Extract the [X, Y] coordinate from the center of the cell holding the provided text.  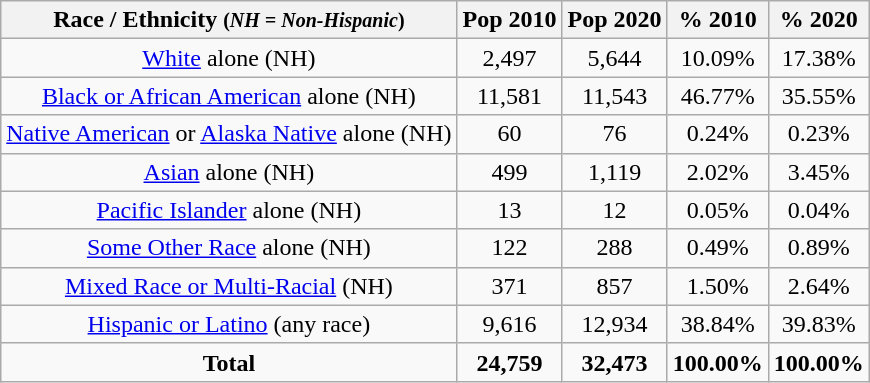
17.38% [818, 58]
9,616 [510, 324]
Black or African American alone (NH) [229, 96]
2.64% [818, 286]
499 [510, 172]
% 2020 [818, 20]
Total [229, 362]
3.45% [818, 172]
11,543 [614, 96]
11,581 [510, 96]
12 [614, 210]
Pacific Islander alone (NH) [229, 210]
0.23% [818, 134]
10.09% [718, 58]
0.05% [718, 210]
0.89% [818, 248]
1.50% [718, 286]
Asian alone (NH) [229, 172]
Native American or Alaska Native alone (NH) [229, 134]
371 [510, 286]
24,759 [510, 362]
White alone (NH) [229, 58]
35.55% [818, 96]
288 [614, 248]
12,934 [614, 324]
Race / Ethnicity (NH = Non-Hispanic) [229, 20]
46.77% [718, 96]
32,473 [614, 362]
Hispanic or Latino (any race) [229, 324]
122 [510, 248]
Pop 2020 [614, 20]
39.83% [818, 324]
76 [614, 134]
60 [510, 134]
Some Other Race alone (NH) [229, 248]
0.49% [718, 248]
% 2010 [718, 20]
Mixed Race or Multi-Racial (NH) [229, 286]
5,644 [614, 58]
0.24% [718, 134]
Pop 2010 [510, 20]
2.02% [718, 172]
1,119 [614, 172]
13 [510, 210]
2,497 [510, 58]
38.84% [718, 324]
0.04% [818, 210]
857 [614, 286]
